Find where the given text appears and provide that cell's center as [X, Y] coordinate. 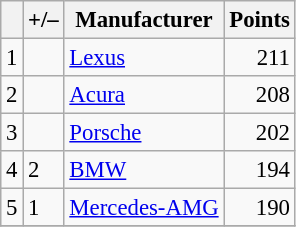
Mercedes-AMG [144, 208]
BMW [144, 170]
194 [260, 170]
Acura [144, 95]
3 [12, 133]
5 [12, 208]
Porsche [144, 133]
190 [260, 208]
4 [12, 170]
211 [260, 58]
Lexus [144, 58]
202 [260, 133]
Points [260, 20]
+/– [44, 20]
208 [260, 95]
Manufacturer [144, 20]
